From the cell containing the given text, extract its center point as [X, Y] coordinate. 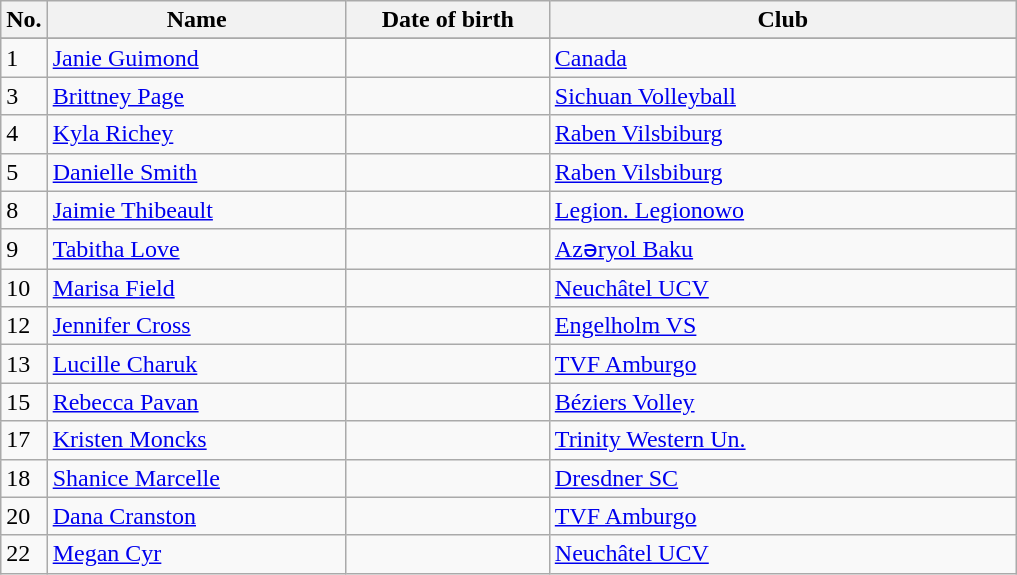
18 [24, 478]
17 [24, 440]
13 [24, 364]
Megan Cyr [196, 554]
Jaimie Thibeault [196, 210]
No. [24, 20]
Lucille Charuk [196, 364]
Tabitha Love [196, 249]
Dresdner SC [782, 478]
Azəryol Baku [782, 249]
Rebecca Pavan [196, 402]
22 [24, 554]
Date of birth [448, 20]
Marisa Field [196, 288]
20 [24, 516]
4 [24, 134]
Shanice Marcelle [196, 478]
Brittney Page [196, 96]
Kyla Richey [196, 134]
8 [24, 210]
10 [24, 288]
15 [24, 402]
Kristen Moncks [196, 440]
Canada [782, 58]
9 [24, 249]
Engelholm VS [782, 326]
5 [24, 172]
Club [782, 20]
Jennifer Cross [196, 326]
Béziers Volley [782, 402]
Dana Cranston [196, 516]
Janie Guimond [196, 58]
Trinity Western Un. [782, 440]
Name [196, 20]
12 [24, 326]
3 [24, 96]
Danielle Smith [196, 172]
Sichuan Volleyball [782, 96]
1 [24, 58]
Legion. Legionowo [782, 210]
